Provide the [X, Y] coordinate of the cell's center where the given text is located.  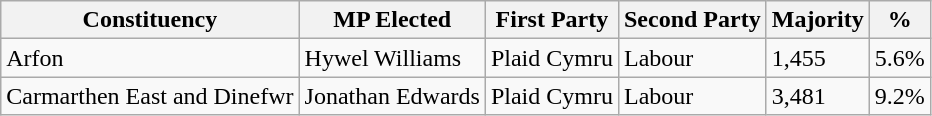
9.2% [900, 96]
% [900, 20]
MP Elected [392, 20]
Carmarthen East and Dinefwr [150, 96]
First Party [552, 20]
Hywel Williams [392, 58]
Jonathan Edwards [392, 96]
5.6% [900, 58]
Arfon [150, 58]
3,481 [818, 96]
Second Party [692, 20]
Constituency [150, 20]
1,455 [818, 58]
Majority [818, 20]
